Find where the given text appears and provide that cell's center as [x, y] coordinate. 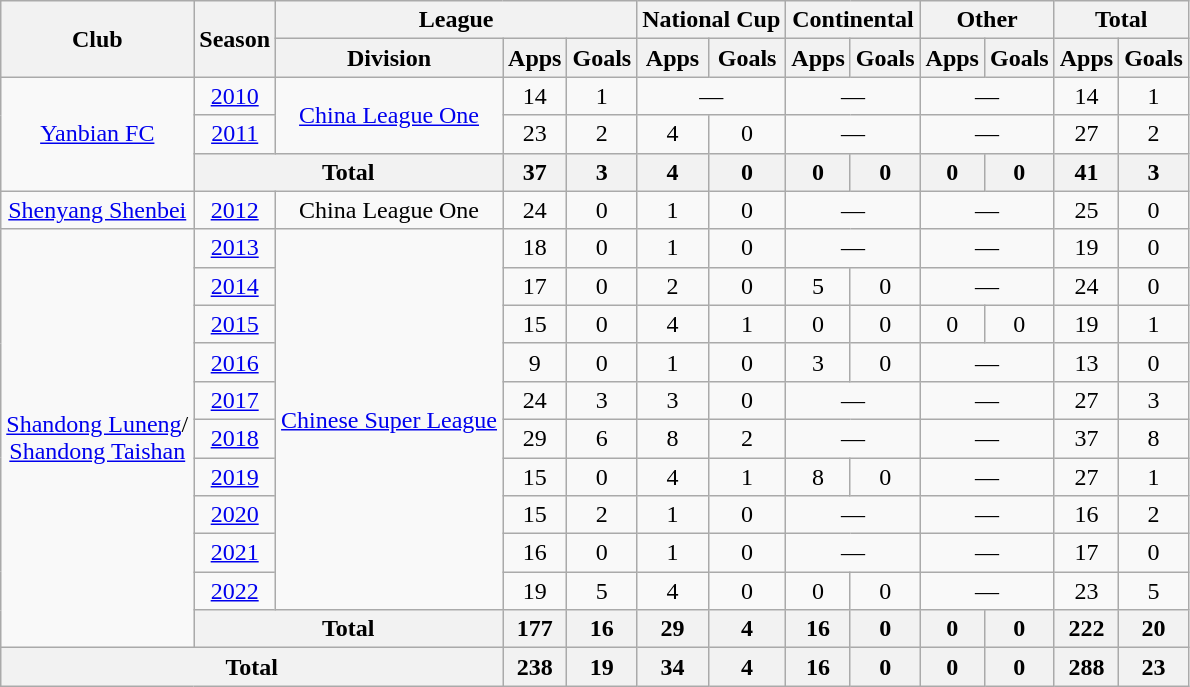
Division [390, 58]
222 [1086, 629]
9 [535, 362]
2017 [235, 400]
2018 [235, 438]
2016 [235, 362]
Yanbian FC [98, 134]
Shenyang Shenbei [98, 210]
2013 [235, 248]
13 [1086, 362]
Chinese Super League [390, 420]
Other [987, 20]
2021 [235, 553]
177 [535, 629]
Club [98, 39]
Shandong Luneng/Shandong Taishan [98, 438]
6 [602, 438]
2011 [235, 134]
2012 [235, 210]
20 [1154, 629]
41 [1086, 172]
238 [535, 667]
18 [535, 248]
2019 [235, 477]
Season [235, 39]
2020 [235, 515]
2014 [235, 286]
National Cup [712, 20]
34 [673, 667]
2010 [235, 96]
25 [1086, 210]
Continental [853, 20]
2015 [235, 324]
League [456, 20]
288 [1086, 667]
2022 [235, 591]
